For the text-containing cell, return its midpoint in [x, y] coordinate format. 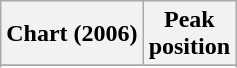
Chart (2006) [72, 34]
Peakposition [189, 34]
